Search for the cell housing the specified text and yield its (X, Y) center coordinate. 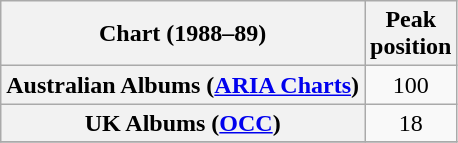
100 (411, 85)
Australian Albums (ARIA Charts) (183, 85)
Peakposition (411, 34)
Chart (1988–89) (183, 34)
UK Albums (OCC) (183, 123)
18 (411, 123)
